Output the (X, Y) coordinate of the center of the cell containing the given text.  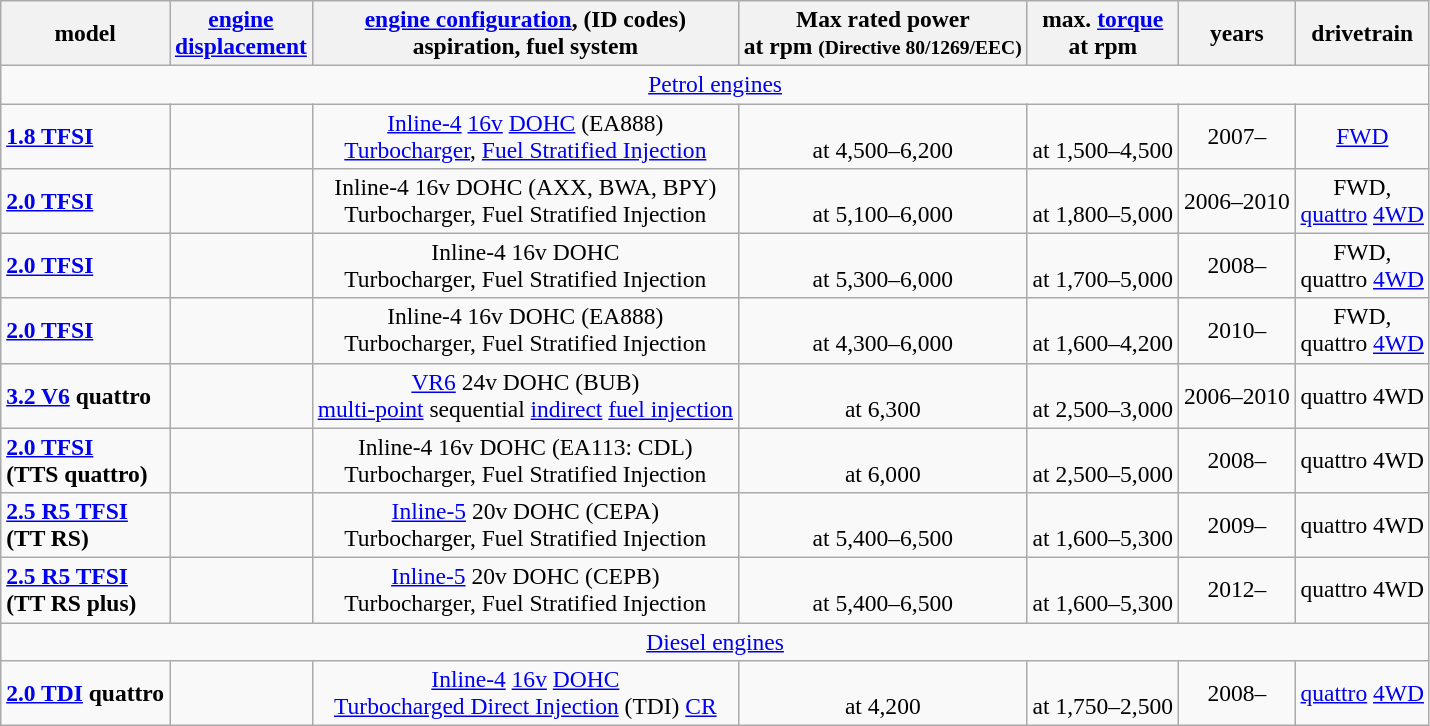
2009– (1236, 524)
at 4,500–6,200 (882, 136)
model (86, 32)
Inline-4 16v DOHC (EA113: CDL)Turbocharger, Fuel Stratified Injection (525, 460)
at 2,500–3,000 (1102, 396)
VR6 24v DOHC (BUB)multi-point sequential indirect fuel injection (525, 396)
years (1236, 32)
3.2 V6 quattro (86, 396)
at 5,300–6,000 (882, 266)
Inline-4 16v DOHC Turbocharger, Fuel Stratified Injection (525, 266)
2012– (1236, 590)
Max rated powerat rpm (Directive 80/1269/EEC) (882, 32)
Petrol engines (716, 84)
max. torqueat rpm (1102, 32)
at 2,500–5,000 (1102, 460)
Inline-4 16v DOHCTurbocharged Direct Injection (TDI) CR (525, 692)
Inline-5 20v DOHC (CEPB)Turbocharger, Fuel Stratified Injection (525, 590)
at 6,000 (882, 460)
at 1,500–4,500 (1102, 136)
1.8 TFSI (86, 136)
2.0 TFSI(TTS quattro) (86, 460)
at 5,100–6,000 (882, 200)
at 1,600–4,200 (1102, 330)
2007– (1236, 136)
drivetrain (1362, 32)
at 4,300–6,000 (882, 330)
2.5 R5 TFSI(TT RS plus) (86, 590)
2.5 R5 TFSI(TT RS) (86, 524)
2010– (1236, 330)
2.0 TDI quattro (86, 692)
FWD (1362, 136)
at 1,700–5,000 (1102, 266)
Inline-4 16v DOHC (AXX, BWA, BPY)Turbocharger, Fuel Stratified Injection (525, 200)
Diesel engines (716, 641)
Inline-5 20v DOHC (CEPA)Turbocharger, Fuel Stratified Injection (525, 524)
at 1,800–5,000 (1102, 200)
enginedisplacement (242, 32)
at 1,750–2,500 (1102, 692)
at 4,200 (882, 692)
engine configuration, (ID codes)aspiration, fuel system (525, 32)
at 6,300 (882, 396)
